Scan for the cell matching the given text and deliver its [x, y] coordinate at center. 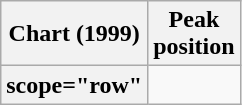
Chart (1999) [74, 34]
scope="row" [74, 85]
Peakposition [194, 34]
